From the cell containing the given text, extract its center point as [x, y] coordinate. 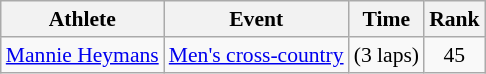
(3 laps) [386, 55]
Men's cross-country [256, 55]
Mannie Heymans [82, 55]
Time [386, 19]
Event [256, 19]
Athlete [82, 19]
Rank [454, 19]
45 [454, 55]
